Output the [X, Y] coordinate of the center of the cell containing the given text.  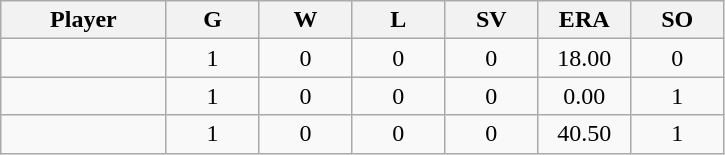
18.00 [584, 58]
Player [84, 20]
G [212, 20]
W [306, 20]
L [398, 20]
ERA [584, 20]
0.00 [584, 96]
SO [678, 20]
SV [492, 20]
40.50 [584, 134]
